Search for the cell housing the specified text and yield its [x, y] center coordinate. 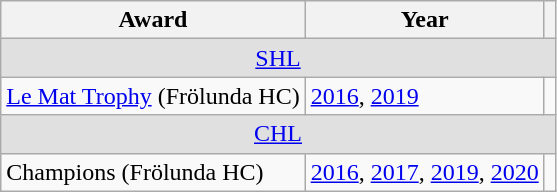
Le Mat Trophy (Frölunda HC) [153, 96]
2016, 2019 [424, 96]
Year [424, 20]
SHL [278, 58]
Award [153, 20]
CHL [278, 134]
2016, 2017, 2019, 2020 [424, 172]
Champions (Frölunda HC) [153, 172]
